From the cell containing the given text, extract its center point as (X, Y) coordinate. 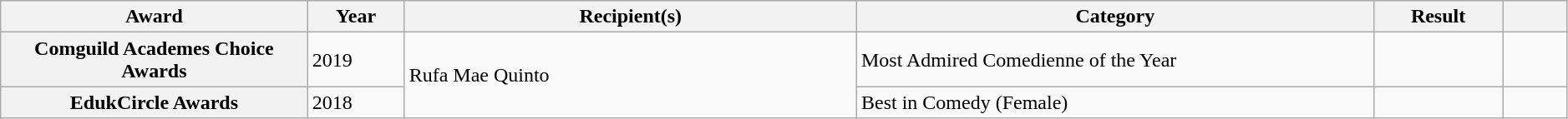
Result (1439, 17)
Recipient(s) (630, 17)
Most Admired Comedienne of the Year (1114, 60)
Comguild Academes Choice Awards (154, 60)
Best in Comedy (Female) (1114, 102)
Category (1114, 17)
EdukCircle Awards (154, 102)
Rufa Mae Quinto (630, 75)
2019 (356, 60)
2018 (356, 102)
Year (356, 17)
Award (154, 17)
